Determine the [x, y] coordinate at the center of the cell enclosing the given text.  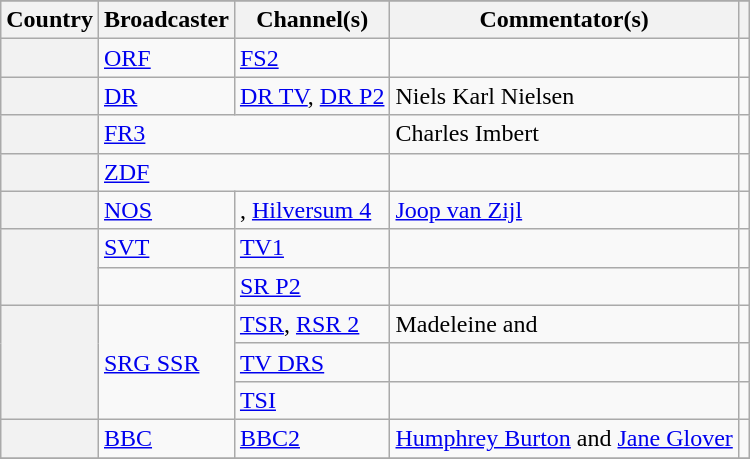
SR P2 [312, 286]
TV DRS [312, 362]
Channel(s) [312, 20]
Charles Imbert [564, 134]
NOS [166, 210]
Madeleine and [564, 324]
BBC2 [312, 438]
ORF [166, 58]
SVT [166, 248]
SRG SSR [166, 362]
DR TV, DR P2 [312, 96]
Humphrey Burton and Jane Glover [564, 438]
FS2 [312, 58]
Broadcaster [166, 20]
TSI [312, 400]
BBC [166, 438]
Joop van Zijl [564, 210]
Niels Karl Nielsen [564, 96]
, Hilversum 4 [312, 210]
ZDF [244, 172]
FR3 [244, 134]
TV1 [312, 248]
DR [166, 96]
Country [50, 20]
Commentator(s) [564, 20]
TSR, RSR 2 [312, 324]
